Return (X, Y) of the center of cell containing provided text 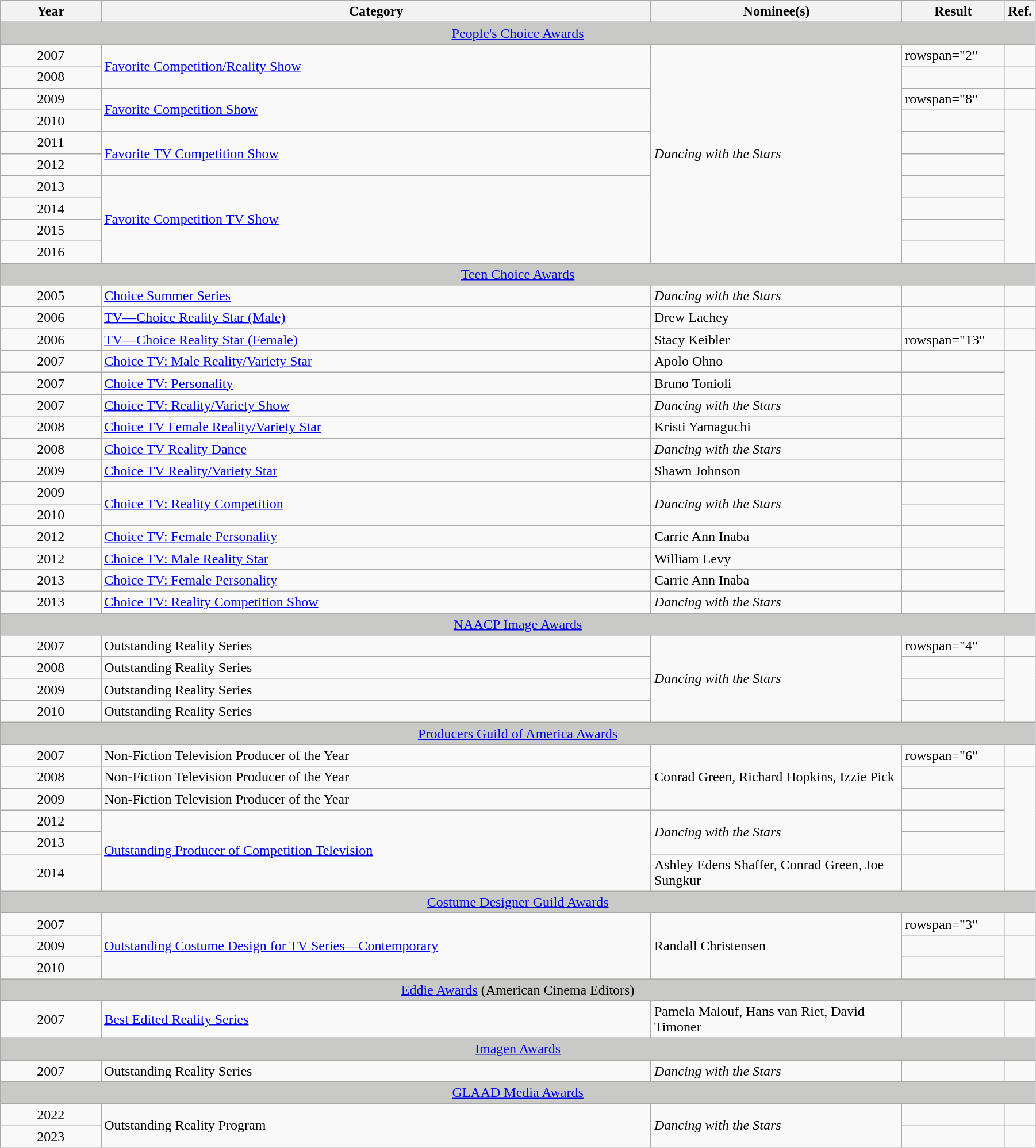
2016 (51, 252)
Costume Designer Guild Awards (518, 902)
GLAAD Media Awards (518, 1093)
William Levy (776, 558)
2023 (51, 1137)
Imagen Awards (518, 1049)
Choice TV: Reality Competition (376, 504)
Bruno Tonioli (776, 383)
Randall Christensen (776, 946)
2015 (51, 230)
NAACP Image Awards (518, 624)
Choice TV: Personality (376, 383)
Outstanding Costume Design for TV Series—Contemporary (376, 946)
Favorite Competition TV Show (376, 219)
Choice TV: Reality/Variety Show (376, 405)
Favorite TV Competition Show (376, 153)
2011 (51, 143)
Best Edited Reality Series (376, 1020)
Year (51, 11)
Pamela Malouf, Hans van Riet, David Timoner (776, 1020)
Teen Choice Awards (518, 274)
Conrad Green, Richard Hopkins, Izzie Pick (776, 777)
rowspan="13" (953, 340)
Shawn Johnson (776, 471)
Choice TV: Male Reality Star (376, 558)
TV—Choice Reality Star (Male) (376, 318)
rowspan="2" (953, 55)
Drew Lachey (776, 318)
Ashley Edens Shaffer, Conrad Green, Joe Sungkur (776, 873)
2005 (51, 296)
rowspan="3" (953, 924)
Result (953, 11)
Stacy Keibler (776, 340)
Choice TV: Reality Competition Show (376, 602)
Favorite Competition Show (376, 110)
Choice Summer Series (376, 296)
Producers Guild of America Awards (518, 734)
Kristi Yamaguchi (776, 427)
Choice TV Reality/Variety Star (376, 471)
Eddie Awards (American Cinema Editors) (518, 989)
People's Choice Awards (518, 33)
Outstanding Producer of Competition Television (376, 851)
Favorite Competition/Reality Show (376, 66)
Choice TV: Male Reality/Variety Star (376, 362)
rowspan="8" (953, 99)
2022 (51, 1115)
Nominee(s) (776, 11)
Category (376, 11)
TV—Choice Reality Star (Female) (376, 340)
Apolo Ohno (776, 362)
rowspan="4" (953, 646)
Choice TV Female Reality/Variety Star (376, 427)
Outstanding Reality Program (376, 1126)
rowspan="6" (953, 755)
Ref. (1020, 11)
Choice TV Reality Dance (376, 449)
